Return (x, y) of the center of cell containing provided text 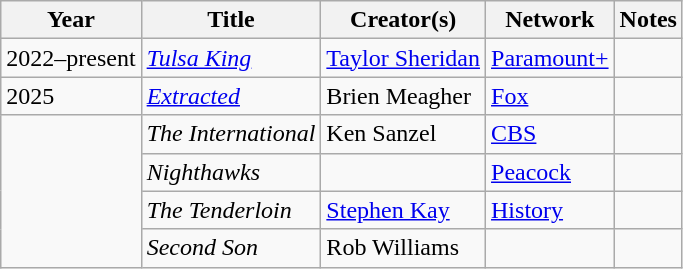
Brien Meagher (404, 96)
Tulsa King (231, 58)
Second Son (231, 248)
CBS (550, 134)
Creator(s) (404, 20)
Peacock (550, 172)
Rob Williams (404, 248)
2022–present (71, 58)
Nighthawks (231, 172)
The Tenderloin (231, 210)
Network (550, 20)
Fox (550, 96)
The International (231, 134)
Paramount+ (550, 58)
Year (71, 20)
Taylor Sheridan (404, 58)
Ken Sanzel (404, 134)
History (550, 210)
Stephen Kay (404, 210)
Extracted (231, 96)
2025 (71, 96)
Title (231, 20)
Notes (648, 20)
